From the cell containing the given text, extract its center point as [x, y] coordinate. 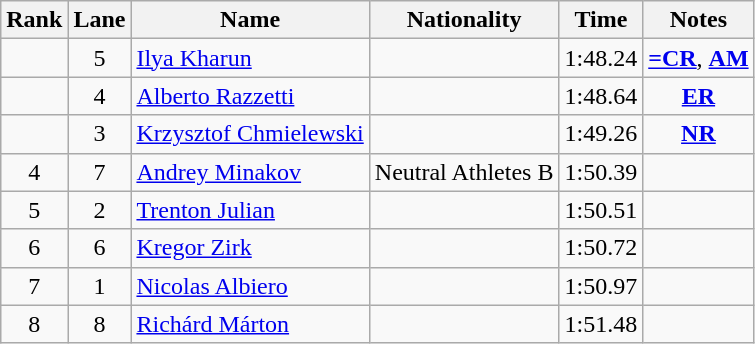
NR [698, 134]
Time [601, 20]
2 [100, 210]
1 [100, 286]
ER [698, 96]
1:48.64 [601, 96]
Kregor Zirk [250, 248]
1:50.51 [601, 210]
Trenton Julian [250, 210]
3 [100, 134]
=CR, AM [698, 58]
Nicolas Albiero [250, 286]
Krzysztof Chmielewski [250, 134]
Andrey Minakov [250, 172]
Alberto Razzetti [250, 96]
1:48.24 [601, 58]
1:50.97 [601, 286]
1:51.48 [601, 324]
Nationality [464, 20]
1:50.39 [601, 172]
Notes [698, 20]
1:50.72 [601, 248]
Rank [34, 20]
Ilya Kharun [250, 58]
Richárd Márton [250, 324]
Neutral Athletes B [464, 172]
Name [250, 20]
Lane [100, 20]
1:49.26 [601, 134]
